Scan for the cell matching the given text and deliver its [X, Y] coordinate at center. 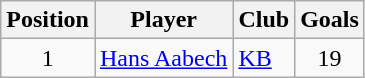
Goals [330, 20]
KB [264, 58]
Club [264, 20]
Position [48, 20]
Hans Aabech [163, 58]
1 [48, 58]
Player [163, 20]
19 [330, 58]
